Provide the [X, Y] coordinate of the cell's center where the given text is located.  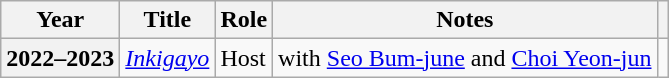
Title [168, 20]
2022–2023 [60, 58]
Notes [465, 20]
Role [244, 20]
Host [244, 58]
with Seo Bum-june and Choi Yeon-jun [465, 58]
Year [60, 20]
Inkigayo [168, 58]
